For the text-containing cell, return its midpoint in (X, Y) coordinate format. 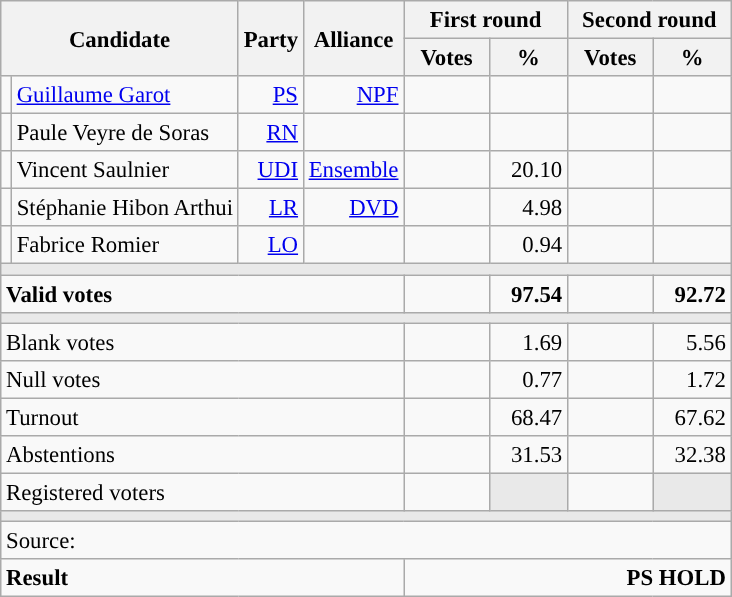
32.38 (692, 455)
31.53 (528, 455)
Valid votes (202, 294)
Turnout (202, 417)
RN (270, 133)
PS (270, 95)
Null votes (202, 379)
Vincent Saulnier (124, 170)
LO (270, 245)
5.56 (692, 342)
Ensemble (353, 170)
Candidate (120, 38)
1.72 (692, 379)
1.69 (528, 342)
Alliance (353, 38)
Second round (649, 20)
LR (270, 208)
NPF (353, 95)
Stéphanie Hibon Arthui (124, 208)
67.62 (692, 417)
68.47 (528, 417)
0.94 (528, 245)
Paule Veyre de Soras (124, 133)
Party (270, 38)
UDI (270, 170)
0.77 (528, 379)
92.72 (692, 294)
DVD (353, 208)
First round (486, 20)
Abstentions (202, 455)
Result (202, 578)
PS HOLD (568, 578)
4.98 (528, 208)
Blank votes (202, 342)
20.10 (528, 170)
97.54 (528, 294)
Registered voters (202, 492)
Guillaume Garot (124, 95)
Fabrice Romier (124, 245)
Source: (366, 540)
